Return [X, Y] of the center of cell containing provided text 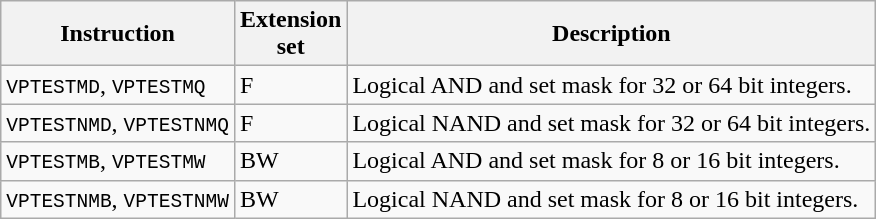
Instruction [118, 34]
Description [612, 34]
VPTESTMB, VPTESTMW [118, 161]
VPTESTMD, VPTESTMQ [118, 85]
VPTESTNMD, VPTESTNMQ [118, 123]
Extensionset [290, 34]
VPTESTNMB, VPTESTNMW [118, 199]
Logical NAND and set mask for 8 or 16 bit integers. [612, 199]
Logical AND and set mask for 8 or 16 bit integers. [612, 161]
Logical NAND and set mask for 32 or 64 bit integers. [612, 123]
Logical AND and set mask for 32 or 64 bit integers. [612, 85]
